Find where the given text appears and provide that cell's center as [x, y] coordinate. 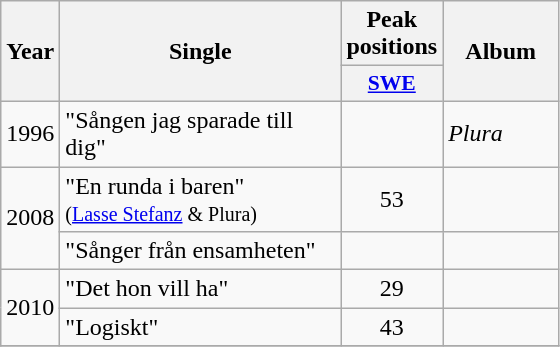
Year [30, 52]
2010 [30, 308]
"Det hon vill ha" [200, 289]
"Logiskt" [200, 327]
2008 [30, 218]
43 [392, 327]
Single [200, 52]
"En runda i baren"(Lasse Stefanz & Plura) [200, 198]
Plura [501, 134]
29 [392, 289]
SWE [392, 84]
53 [392, 198]
Peak positions [392, 34]
1996 [30, 134]
Album [501, 52]
"Sånger från ensamheten" [200, 251]
"Sången jag sparade till dig" [200, 134]
